Scan for the cell matching the given text and deliver its [x, y] coordinate at center. 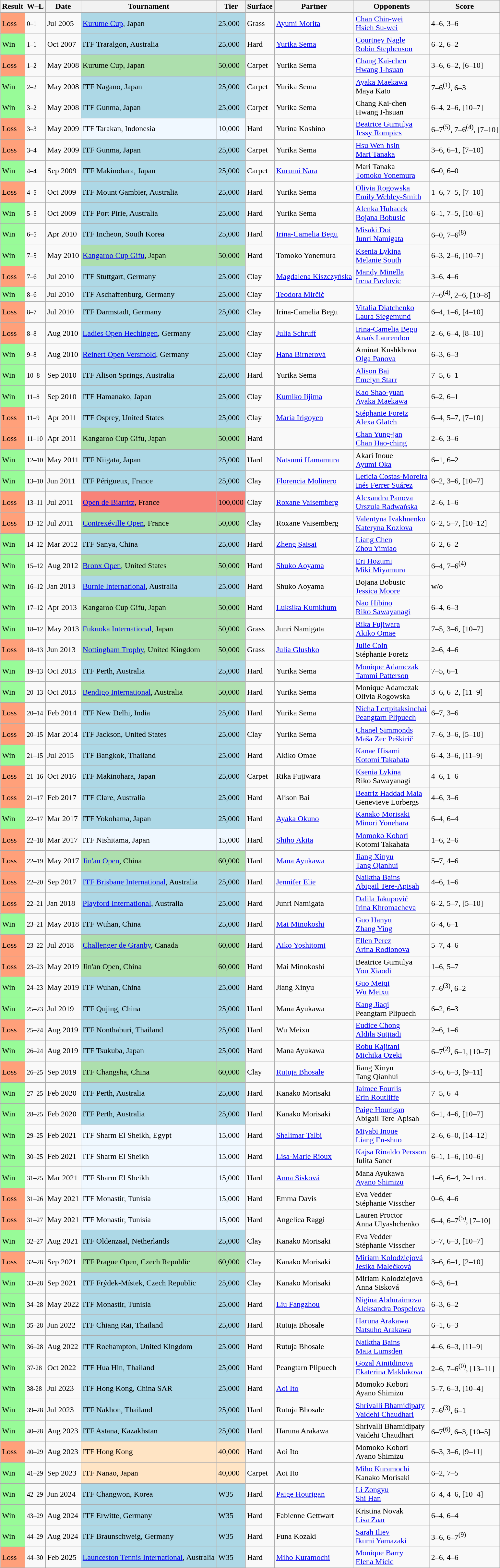
ITF Changwon, Korea [149, 1494]
8–8 [35, 333]
Ellen Perez Arina Rodionova [392, 945]
5–5 [35, 213]
Haruna Arakawa [314, 1431]
6–0, 7–6(8) [465, 234]
Julia Schruff [314, 333]
2–2 [35, 86]
Partner [314, 6]
40–28 [35, 1431]
ITF Clare, Australia [149, 797]
Sep 2023 [63, 1473]
3–6, 6–1, [2–10] [465, 1262]
Result [13, 6]
6–1, 6–2 [465, 460]
6–2, 5–7, [10–12] [465, 523]
22–19 [35, 861]
Mar 2021 [63, 1178]
Naiktha Bains Abigail Tere-Apisah [392, 882]
Tomoko Yonemura [314, 255]
Score [465, 6]
Jan 2013 [63, 587]
6–4, 5–7, [7–10] [465, 417]
6–1, 6–3 [465, 1325]
26–25 [35, 1072]
31–27 [35, 1220]
23–23 [35, 966]
Teodora Mirčić [314, 295]
41–29 [35, 1473]
Aug 2012 [63, 565]
19–13 [35, 671]
May 2011 [63, 460]
Nigina Abduraimova Aleksandra Pospelova [392, 1304]
ITF Roehampton, United Kingdom [149, 1346]
Mar 2012 [63, 544]
Feb 2025 [63, 1557]
Gozal Ainitdinova Ekaterina Maklakova [392, 1367]
Aminat Kushkhova Olga Panova [392, 354]
ITF Port Pirie, Australia [149, 213]
11–9 [35, 417]
Kanae Hisami Kotomi Takahata [392, 755]
8–6 [35, 295]
2–6, 6–4, [8–10] [465, 333]
4–4 [35, 171]
38-28 [35, 1389]
Rika Fujiwara Akiko Omae [392, 629]
12–10 [35, 460]
Tournament [149, 6]
11–8 [35, 396]
21–17 [35, 797]
23–22 [35, 945]
6–4, 1–6, [4–10] [465, 312]
Jun 2013 [63, 650]
Kao Shao-yuan Ayaka Maekawa [392, 396]
Reinert Open Versmold, Germany [149, 354]
ITF Hamanako, Japan [149, 396]
6–1, 4–6, [10–7] [465, 1114]
Robu Kajitani Michika Ozeki [392, 1051]
Jan 2018 [63, 903]
32–28 [35, 1262]
Valentyna Ivakhnenko Kateryna Kozlova [392, 523]
6–3, 3–6, [9–11] [465, 1452]
Jiang Xinyu [314, 988]
42–29 [35, 1494]
ITF Frýdek-Místek, Czech Republic [149, 1283]
37-28 [35, 1367]
ITF Hua Hin, Thailand [149, 1367]
23–21 [35, 924]
Irina-Camelia Begu Anaïs Laurendon [392, 333]
May 2022 [63, 1304]
22–18 [35, 840]
Lisa-Marie Rioux [314, 1156]
May 2013 [63, 629]
María Irigoyen [314, 417]
Leticia Costas-Moreira Inés Ferrer Suárez [392, 481]
Shalimar Talbi [314, 1136]
Natsumi Hamamura [314, 460]
Courtney Nagle Robin Stephenson [392, 44]
2–6, 7–6(0), [13–11] [465, 1367]
6–0, 6–0 [465, 171]
Julia Glushko [314, 650]
7–6(1), 6–3 [465, 86]
34–28 [35, 1304]
1–6, 6–4, 2–1 ret. [465, 1178]
Jun 2024 [63, 1494]
25–24 [35, 1030]
Oct 2016 [63, 777]
3–6, 6–7(9) [465, 1537]
Contrexéville Open, France [149, 523]
22–21 [35, 903]
Akiko Omae [314, 755]
30–25 [35, 1156]
6–7(2), 6–1, [10–7] [465, 1051]
Aiko Yoshitomi [314, 945]
6–4, 6–3 [465, 607]
7–5, 3–6, [10–7] [465, 629]
Ayaka Okuno [314, 819]
20–14 [35, 713]
3–6, 6–1, [7–10] [465, 150]
Surface [260, 6]
Paige Hourigan Abigail Tere-Apisah [392, 1114]
35–28 [35, 1325]
3–6, 6–2, [6–10] [465, 66]
6–3, 6–2 [465, 1304]
ITF Sharm El Sheikh, Egypt [149, 1136]
Vitalia Diatchenko Laura Siegemund [392, 312]
ITF Hong Kong, China SAR [149, 1389]
6–4, 2–6, [10–7] [465, 108]
ITF Niigata, Japan [149, 460]
Alison Bai Emelyn Starr [392, 375]
Paige Hourigan [314, 1494]
Beatrice Gumulya You Xiaodi [392, 966]
Eudice Chong Aldila Sutjiadi [392, 1030]
16–12 [35, 587]
3–6, 6–2, [11–9] [465, 692]
18–13 [35, 650]
6–2, 5–7, [5–10] [465, 903]
Shiho Akita [314, 840]
22–20 [35, 882]
1–1 [35, 44]
Aug 2022 [63, 1346]
Launceston Tennis International, Australia [149, 1557]
1–2 [35, 66]
6–2, 6–1 [465, 396]
7–6(4), 2–6, [10–8] [465, 295]
2–6, 3–6 [465, 439]
Naiktha Bains Maia Lumsden [392, 1346]
18–12 [35, 629]
ITF Alison Springs, Australia [149, 375]
6–5 [35, 234]
Alexandra Panova Urszula Radwańska [392, 502]
2–6, 6–0, [14–12] [465, 1136]
ITF Nagano, Japan [149, 86]
28–25 [35, 1114]
Jun 2011 [63, 481]
Stéphanie Foretz Alexa Glatch [392, 417]
Lauren Proctor Anna Ulyashchenko [392, 1220]
22–17 [35, 819]
ITF Aschaffenburg, Germany [149, 295]
Anna Sisková [314, 1178]
Eri Hozumi Miki Miyamura [392, 565]
0–6, 4–6 [465, 1198]
33–28 [35, 1283]
5–7, 6–3, [10–7] [465, 1241]
Jul 2005 [63, 23]
Miho Kuramochi [314, 1557]
7–6 [35, 276]
Jul 2018 [63, 945]
Peangtarn Plipuech [314, 1367]
25–23 [35, 1008]
Liu Fangzhou [314, 1304]
Luksika Kumkhum [314, 607]
Ksenia Lykina Melanie South [392, 255]
21–15 [35, 755]
ITF Stuttgart, Germany [149, 276]
w/o [465, 587]
Guo Hanyu Zhang Ying [392, 924]
9–8 [35, 354]
6–7, 3–6 [465, 713]
1–6, 7–5, [7–10] [465, 192]
3–4 [35, 150]
ITF Hong Kong [149, 1452]
Oct 2022 [63, 1367]
Bojana Bobusic Jessica Moore [392, 587]
Chan Yung-jan Chan Hao-ching [392, 439]
6–3, 6–3 [465, 354]
Hsu Wen-hsin Mari Tanaka [392, 150]
Mana Ayukawa Ayano Shimizu [392, 1178]
Kurumi Nara [314, 171]
31–25 [35, 1178]
44–29 [35, 1537]
Wu Meixu [314, 1030]
Kang Jiaqi Peangtarn Plipuech [392, 1008]
Ayaka Maekawa Maya Kato [392, 86]
Li Zongyu Shi Han [392, 1494]
Alison Bai [314, 797]
Date [63, 6]
ITF New Delhi, India [149, 713]
ITF Nishitama, Japan [149, 840]
Kristina Novak Lisa Zaar [392, 1515]
6–1, 1–6, [10–6] [465, 1156]
Kumiko Iijima [314, 396]
Beatriz Haddad Maia Genevieve Lorbergs [392, 797]
ITF Tarakan, Indonesia [149, 128]
Miho Kuramochi Kanako Morisaki [392, 1473]
Playford International, Australia [149, 903]
21–16 [35, 777]
Liang Chen Zhou Yimiao [392, 544]
Yurina Koshino [314, 128]
Jaimee Fourlis Erin Routliffe [392, 1093]
Momoko Kobori Kotomi Takahata [392, 840]
ITF Changsha, China [149, 1072]
24–23 [35, 988]
Ksenia Lykina Riko Sawayanagi [392, 777]
Kanako Morisaki Minori Yonehara [392, 819]
13–10 [35, 481]
7–6(3), 6–2 [465, 988]
Mar 2014 [63, 734]
Ayumi Morita [314, 23]
3–3 [35, 128]
Miyabi Inoue Liang En-shuo [392, 1136]
15–12 [35, 565]
Dalila Jakupović Irina Khromacheva [392, 903]
Feb 2014 [63, 713]
Fabienne Gettwart [314, 1515]
Monique Adamczak Olivia Rogowska [392, 692]
1–6, 2–6 [465, 840]
44–30 [35, 1557]
4–6, 6–3, [11–9] [465, 1346]
43–29 [35, 1515]
ITF Qujing, China [149, 1008]
0–1 [35, 23]
31–26 [35, 1198]
20–13 [35, 692]
Jul 2015 [63, 755]
Miriam Kolodziejová Anna Sisková [392, 1283]
6–4, 3–6, [11–9] [465, 755]
Oct 2007 [63, 44]
ITF Sanya, China [149, 544]
36–28 [35, 1346]
3–2 [35, 108]
13–11 [35, 502]
7–5, 6–4 [465, 1093]
6–4, 4–6, [10–4] [465, 1494]
13–12 [35, 523]
6–2, 6–3 [465, 1008]
Funa Kozaki [314, 1537]
Chan Chin-wei Hsieh Su-wei [392, 23]
ITF Yokohama, Japan [149, 819]
Opponents [392, 6]
27–25 [35, 1093]
ITF Prague Open, Czech Republic [149, 1262]
Guo Meiqi Wu Meixu [392, 988]
39–28 [35, 1409]
ITF Astana, Kazakhstan [149, 1431]
4–5 [35, 192]
100,000 [231, 502]
ITF Darmstadt, Germany [149, 312]
6–7(5), 7–6(4), [7–10] [465, 128]
10,000 [231, 128]
6–2, 7–5 [465, 1473]
ITF Nakhon, Thailand [149, 1409]
Sep 2017 [63, 882]
6–1, 7–5, [10–6] [465, 213]
14–12 [35, 544]
Chanel Simmonds Maša Zec Peškirič [392, 734]
1–6, 5–7 [465, 966]
ITF Oldenzaal, Netherlands [149, 1241]
6–4, 7–6(4) [465, 565]
May 2017 [63, 861]
3–6, 6–3, [9–11] [465, 1072]
6–4, 6–1 [465, 924]
Rika Fujiwara [314, 777]
3–6, 4–6 [465, 276]
20–15 [35, 734]
Ladies Open Hechingen, Germany [149, 333]
Sarah Iliev Ikumi Yamazaki [392, 1537]
Monique Adamczak Tammi Patterson [392, 671]
ITF Incheon, South Korea [149, 234]
Beatrice Gumulya Jessy Rompies [392, 128]
ITF Traralgon, Australia [149, 44]
32–27 [35, 1241]
6–3, 2–6, [10–7] [465, 255]
Open de Biarritz, France [149, 502]
6–4, 6–7(5), [7–10] [465, 1220]
Bendigo International, Australia [149, 692]
ITF Mount Gambier, Australia [149, 192]
ITF Chiang Rai, Thailand [149, 1325]
8–7 [35, 312]
Kajsa Rinaldo Persson Julita Saner [392, 1156]
Julie Coin Stéphanie Foretz [392, 650]
Tier [231, 6]
Magdalena Kiszczyńska [314, 276]
40–29 [35, 1452]
29–25 [35, 1136]
10–8 [35, 375]
Zheng Saisai [314, 544]
Angelica Raggi [314, 1220]
ITF Bangkok, Thailand [149, 755]
Emma Davis [314, 1198]
5–7, 6–3, [10–4] [465, 1389]
Mari Tanaka Tomoko Yonemura [392, 171]
Apr 2013 [63, 607]
Monique Barry Elena Micic [392, 1557]
Jun 2022 [63, 1325]
Akari Inoue Ayumi Oka [392, 460]
Sep 2019 [63, 1072]
Burnie International, Australia [149, 587]
7–5 [35, 255]
ITF Erwitte, Germany [149, 1515]
6–7(6), 6–3, [10–5] [465, 1431]
ITF Jackson, United States [149, 734]
6–3, 6–1 [465, 1283]
Mandy Minella Irena Pavlovic [392, 276]
11–10 [35, 439]
Challenger de Granby, Canada [149, 945]
ITF Tsukuba, Japan [149, 1051]
W–L [35, 6]
Bronx Open, United States [149, 565]
ITF Périgueux, France [149, 481]
Miriam Kolodziejová Jesika Malečková [392, 1262]
ITF Brisbane International, Australia [149, 882]
Haruna Arakawa Natsuho Arakawa [392, 1325]
Jul 2019 [63, 1008]
Sep 2009 [63, 171]
17–12 [35, 607]
6–2, 3–6, [10–7] [465, 481]
ITF Nanao, Japan [149, 1473]
Apr 2010 [63, 234]
Fukuoka International, Japan [149, 629]
Florencia Molinero [314, 481]
7–6, 3–6, [5–10] [465, 734]
ITF Nonthaburi, Thailand [149, 1030]
Nao Hibino Riko Sawayanagi [392, 607]
Nicha Lertpitaksinchai Peangtarn Plipuech [392, 713]
7–6(3), 6–1 [465, 1409]
Alenka Hubacek Bojana Bobusic [392, 213]
May 2018 [63, 924]
Hana Birnerová [314, 354]
26–24 [35, 1051]
May 2010 [63, 255]
Misaki Doi Junri Namigata [392, 234]
Aug 2021 [63, 1241]
ITF Osprey, United States [149, 417]
Feb 2017 [63, 797]
Nottingham Trophy, United Kingdom [149, 650]
Jennifer Elie [314, 882]
Olivia Rogowska Emily Webley-Smith [392, 192]
ITF Braunschweig, Germany [149, 1537]
